Output the [X, Y] coordinate of the center of the cell containing the given text.  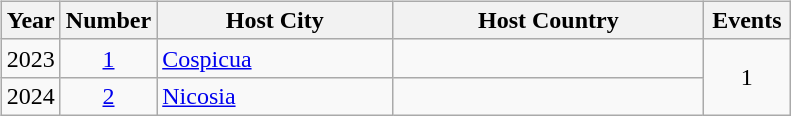
Cospicua [275, 58]
Events [747, 20]
Year [30, 20]
2024 [30, 96]
Nicosia [275, 96]
Host City [275, 20]
2023 [30, 58]
Number [108, 20]
2 [108, 96]
Host Country [548, 20]
